Capture the cell that displays the provided text and extract its (x, y) central coordinate. 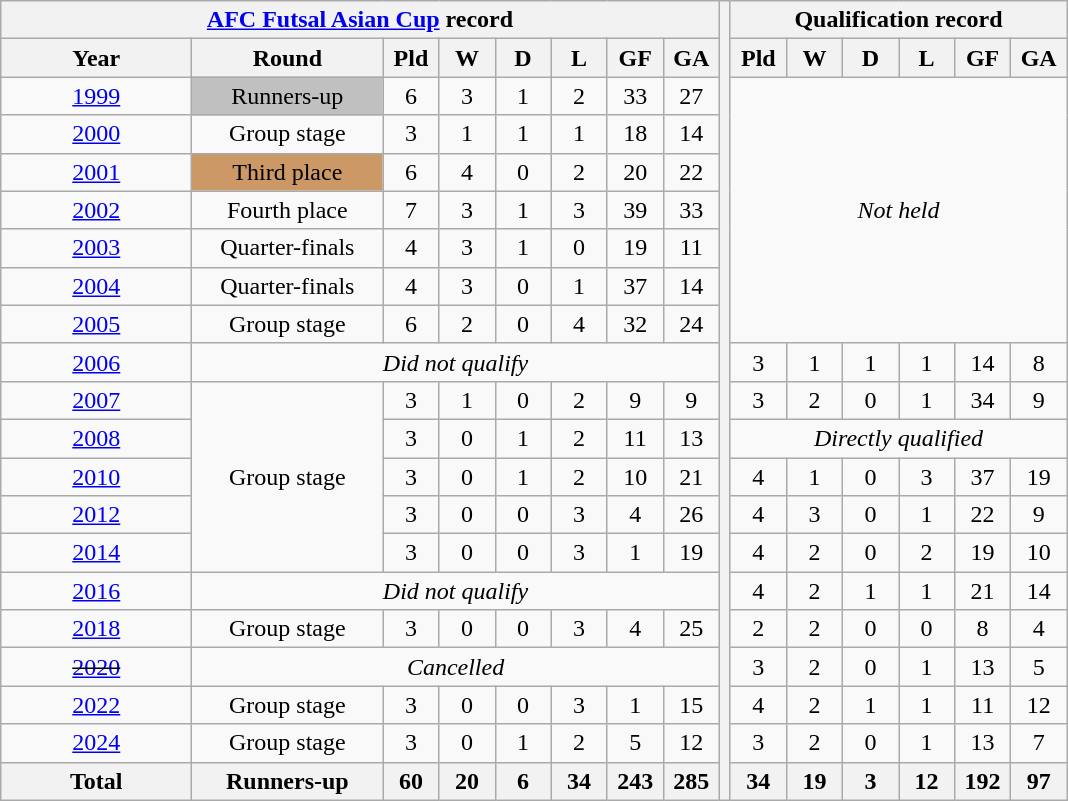
27 (691, 96)
26 (691, 515)
Total (96, 781)
2018 (96, 629)
32 (635, 324)
Cancelled (456, 667)
15 (691, 705)
2003 (96, 248)
2000 (96, 134)
Round (288, 58)
2012 (96, 515)
Directly qualified (898, 438)
2005 (96, 324)
60 (411, 781)
Not held (898, 210)
192 (983, 781)
1999 (96, 96)
AFC Futsal Asian Cup record (360, 20)
2016 (96, 591)
Third place (288, 172)
2001 (96, 172)
2007 (96, 400)
97 (1039, 781)
24 (691, 324)
243 (635, 781)
18 (635, 134)
Fourth place (288, 210)
Year (96, 58)
2008 (96, 438)
2002 (96, 210)
2010 (96, 477)
2020 (96, 667)
2022 (96, 705)
2014 (96, 553)
39 (635, 210)
2024 (96, 743)
285 (691, 781)
25 (691, 629)
Qualification record (898, 20)
2004 (96, 286)
2006 (96, 362)
